Return [X, Y] of the center of cell containing provided text 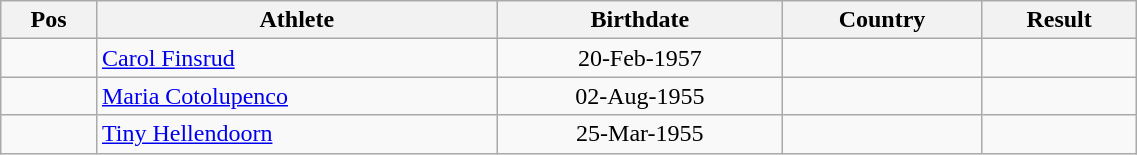
Tiny Hellendoorn [296, 134]
Country [882, 20]
Result [1058, 20]
Athlete [296, 20]
Birthdate [640, 20]
02-Aug-1955 [640, 96]
20-Feb-1957 [640, 58]
Maria Cotolupenco [296, 96]
Carol Finsrud [296, 58]
Pos [49, 20]
25-Mar-1955 [640, 134]
